Return the (x, y) coordinate for the center point of the cell that contains the specified text.  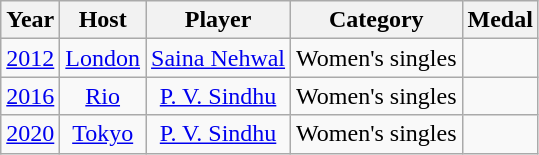
Player (218, 20)
Host (103, 20)
Rio (103, 96)
Year (30, 20)
2020 (30, 134)
Saina Nehwal (218, 58)
2012 (30, 58)
2016 (30, 96)
Category (376, 20)
Tokyo (103, 134)
Medal (500, 20)
London (103, 58)
